Capture the cell that displays the provided text and extract its (X, Y) central coordinate. 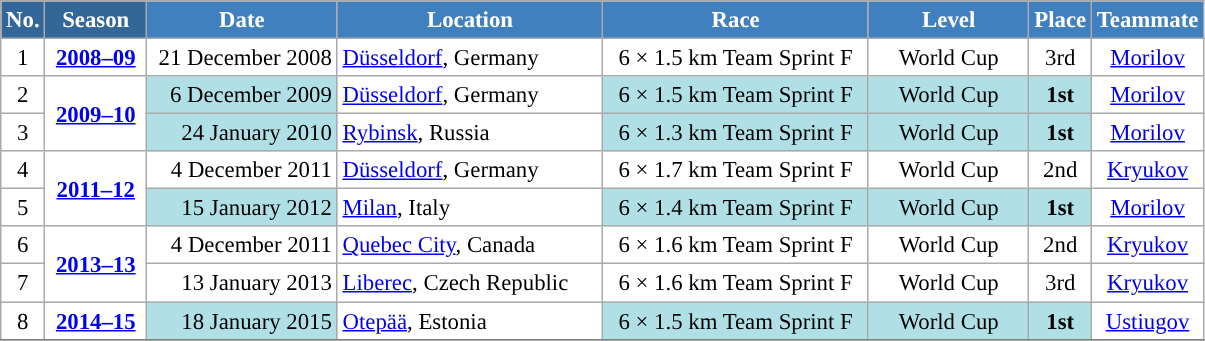
Teammate (1147, 20)
5 (23, 208)
2013–13 (96, 264)
18 January 2015 (242, 321)
2009–10 (96, 114)
21 December 2008 (242, 58)
2014–15 (96, 321)
7 (23, 283)
Location (470, 20)
Liberec, Czech Republic (470, 283)
Season (96, 20)
8 (23, 321)
6 (23, 245)
Quebec City, Canada (470, 245)
2011–12 (96, 188)
6 × 1.3 km Team Sprint F (736, 133)
4 (23, 170)
Race (736, 20)
Place (1060, 20)
1 (23, 58)
24 January 2010 (242, 133)
15 January 2012 (242, 208)
6 × 1.4 km Team Sprint F (736, 208)
6 December 2009 (242, 95)
2008–09 (96, 58)
Milan, Italy (470, 208)
Date (242, 20)
3 (23, 133)
Rybinsk, Russia (470, 133)
Ustiugov (1147, 321)
Level (948, 20)
Otepää, Estonia (470, 321)
6 × 1.7 km Team Sprint F (736, 170)
2 (23, 95)
No. (23, 20)
13 January 2013 (242, 283)
